From the cell containing the given text, extract its center point as [x, y] coordinate. 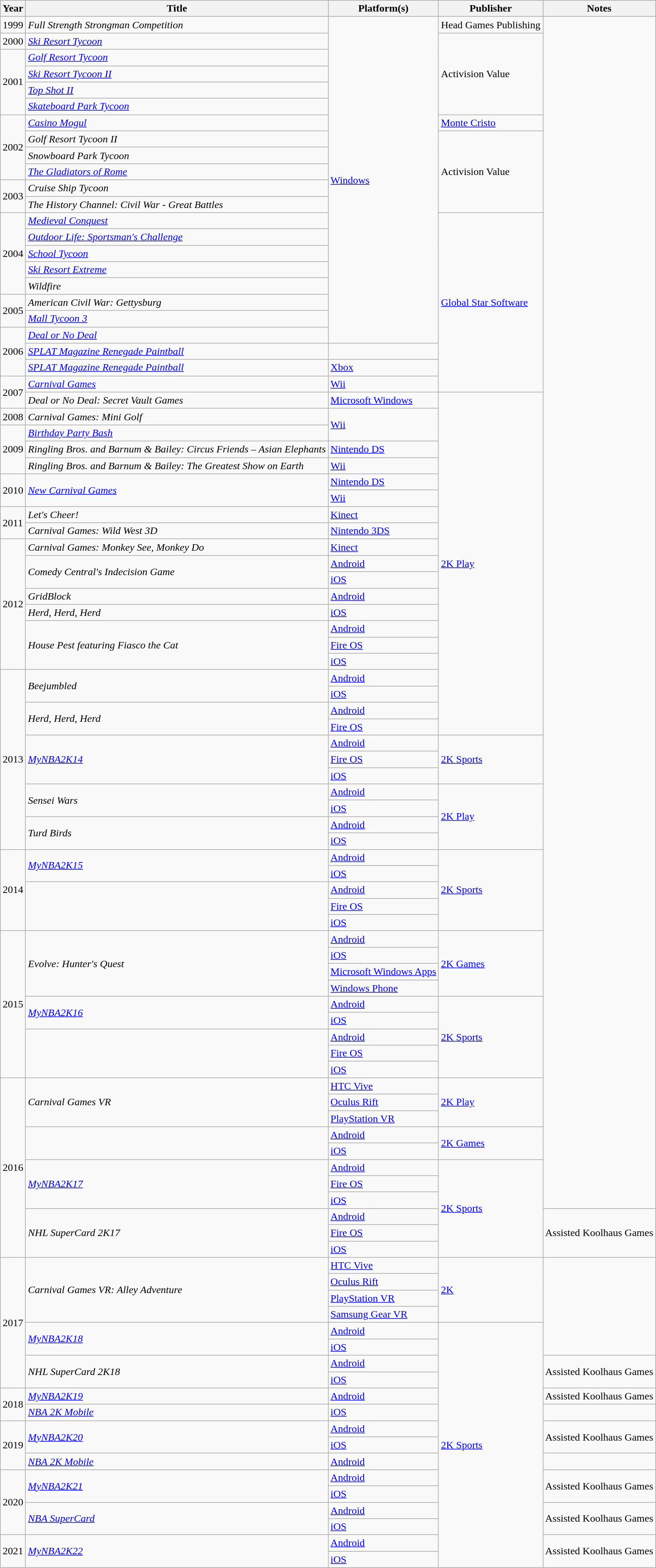
NHL SuperCard 2K18 [177, 1372]
Samsung Gear VR [383, 1315]
MyNBA2K16 [177, 1013]
Top Shot II [177, 90]
2005 [13, 311]
Comedy Central's Indecision Game [177, 572]
Snowboard Park Tycoon [177, 155]
2019 [13, 1445]
2015 [13, 1004]
Evolve: Hunter's Quest [177, 963]
Sensei Wars [177, 800]
MyNBA2K21 [177, 1486]
2003 [13, 196]
2006 [13, 351]
Outdoor Life: Sportsman's Challenge [177, 237]
2016 [13, 1167]
Full Strength Strongman Competition [177, 25]
Casino Mogul [177, 123]
Medieval Conquest [177, 221]
Platform(s) [383, 9]
American Civil War: Gettysburg [177, 302]
Head Games Publishing [490, 25]
Microsoft Windows [383, 400]
Nintendo 3DS [383, 531]
2008 [13, 416]
Carnival Games VR [177, 1102]
MyNBA2K19 [177, 1396]
Beejumbled [177, 686]
Deal or No Deal [177, 335]
NHL SuperCard 2K17 [177, 1233]
Global Star Software [490, 303]
Skateboard Park Tycoon [177, 106]
Notes [599, 9]
Carnival Games: Wild West 3D [177, 531]
MyNBA2K17 [177, 1184]
House Pest featuring Fiasco the Cat [177, 645]
Ski Resort Extreme [177, 270]
Mall Tycoon 3 [177, 319]
Birthday Party Bash [177, 433]
Ringling Bros. and Barnum & Bailey: The Greatest Show on Earth [177, 465]
Ringling Bros. and Barnum & Bailey: Circus Friends – Asian Elephants [177, 449]
MyNBA2K22 [177, 1551]
Golf Resort Tycoon [177, 57]
2004 [13, 253]
The Gladiators of Rome [177, 172]
Windows Phone [383, 988]
New Carnival Games [177, 490]
Carnival Games: Monkey See, Monkey Do [177, 547]
2002 [13, 147]
Monte Cristo [490, 123]
Carnival Games VR: Alley Adventure [177, 1290]
Wildfire [177, 286]
Ski Resort Tycoon [177, 41]
Turd Birds [177, 833]
2013 [13, 759]
School Tycoon [177, 253]
2009 [13, 449]
Cruise Ship Tycoon [177, 188]
2007 [13, 392]
Title [177, 9]
2001 [13, 82]
2011 [13, 523]
The History Channel: Civil War - Great Battles [177, 205]
Year [13, 9]
NBA SuperCard [177, 1518]
2K [490, 1290]
2014 [13, 890]
2000 [13, 41]
Carnival Games [177, 384]
Carnival Games: Mini Golf [177, 416]
2010 [13, 490]
2021 [13, 1551]
Windows [383, 180]
Let's Cheer! [177, 515]
Publisher [490, 9]
MyNBA2K20 [177, 1437]
Golf Resort Tycoon II [177, 139]
MyNBA2K18 [177, 1339]
Ski Resort Tycoon II [177, 74]
MyNBA2K14 [177, 760]
2012 [13, 604]
Microsoft Windows Apps [383, 971]
2018 [13, 1404]
GridBlock [177, 596]
Deal or No Deal: Secret Vault Games [177, 400]
2017 [13, 1323]
Xbox [383, 368]
1999 [13, 25]
MyNBA2K15 [177, 865]
2020 [13, 1502]
